From the cell containing the given text, extract its center point as [x, y] coordinate. 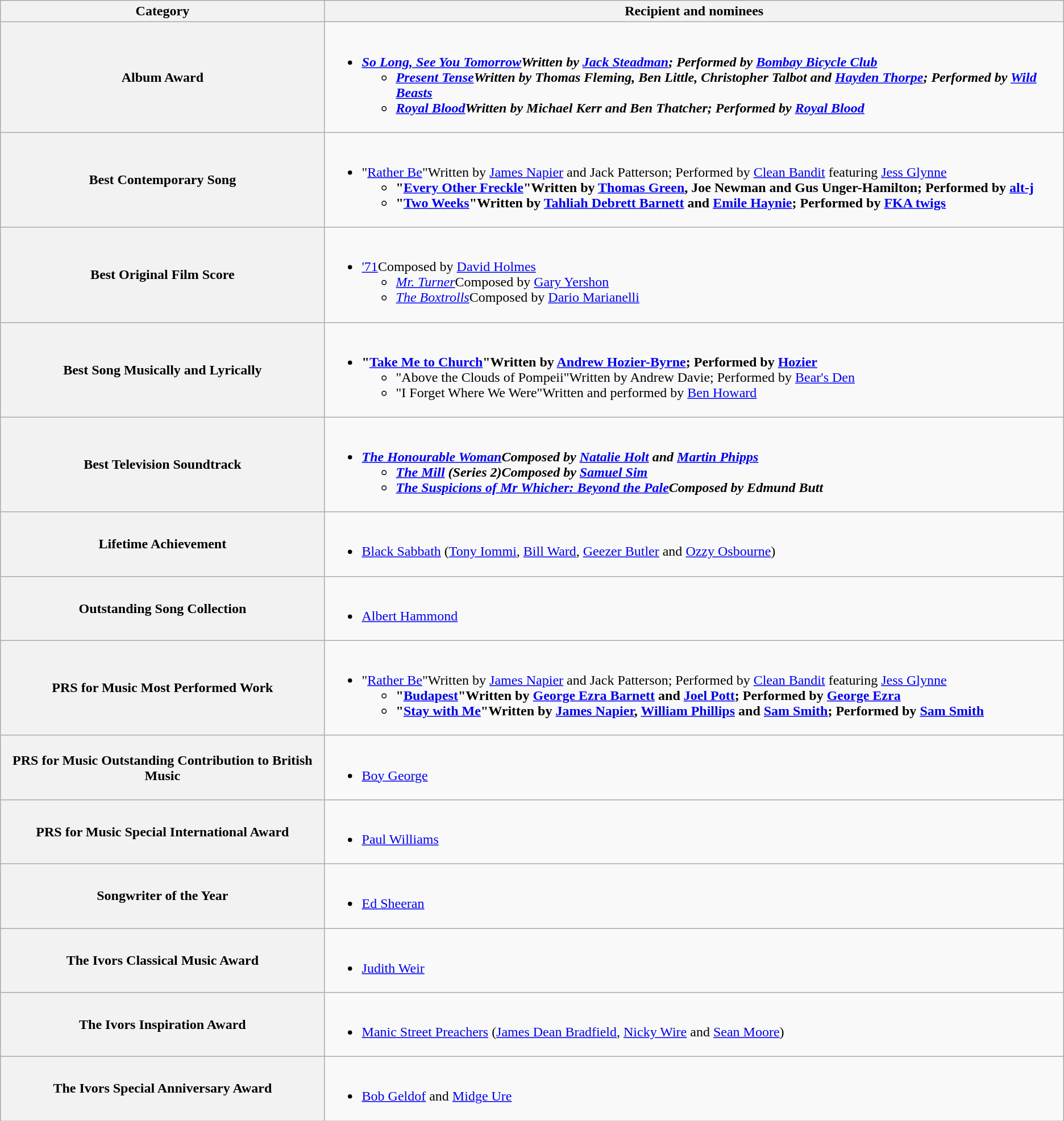
Manic Street Preachers (James Dean Bradfield, Nicky Wire and Sean Moore) [694, 1025]
Recipient and nominees [694, 11]
Ed Sheeran [694, 895]
Outstanding Song Collection [163, 608]
Black Sabbath (Tony Iommi, Bill Ward, Geezer Butler and Ozzy Osbourne) [694, 544]
Best Contemporary Song [163, 180]
PRS for Music Special International Award [163, 832]
Judith Weir [694, 960]
The Ivors Classical Music Award [163, 960]
Bob Geldof and Midge Ure [694, 1089]
Paul Williams [694, 832]
Albert Hammond [694, 608]
Album Award [163, 77]
PRS for Music Outstanding Contribution to British Music [163, 767]
'71Composed by David HolmesMr. TurnerComposed by Gary YershonThe BoxtrollsComposed by Dario Marianelli [694, 275]
Songwriter of the Year [163, 895]
Best Television Soundtrack [163, 465]
PRS for Music Most Performed Work [163, 687]
The Ivors Special Anniversary Award [163, 1089]
Lifetime Achievement [163, 544]
Best Original Film Score [163, 275]
Category [163, 11]
Boy George [694, 767]
The Ivors Inspiration Award [163, 1025]
Best Song Musically and Lyrically [163, 369]
